Extract the (X, Y) coordinate from the center of the cell holding the provided text.  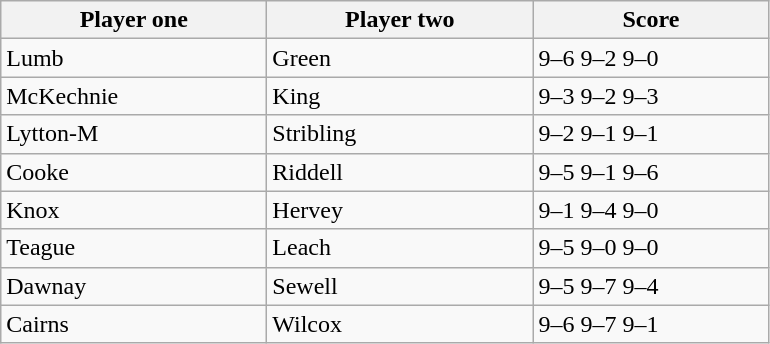
9–1 9–4 9–0 (651, 210)
Lumb (134, 58)
McKechnie (134, 96)
Dawnay (134, 286)
Riddell (400, 172)
Leach (400, 248)
9–3 9–2 9–3 (651, 96)
King (400, 96)
Wilcox (400, 324)
Green (400, 58)
9–5 9–7 9–4 (651, 286)
Player one (134, 20)
9–5 9–1 9–6 (651, 172)
Stribling (400, 134)
Teague (134, 248)
9–6 9–2 9–0 (651, 58)
Cooke (134, 172)
9–6 9–7 9–1 (651, 324)
9–2 9–1 9–1 (651, 134)
9–5 9–0 9–0 (651, 248)
Score (651, 20)
Hervey (400, 210)
Sewell (400, 286)
Player two (400, 20)
Lytton-M (134, 134)
Cairns (134, 324)
Knox (134, 210)
